Return (X, Y) of the center of cell containing provided text 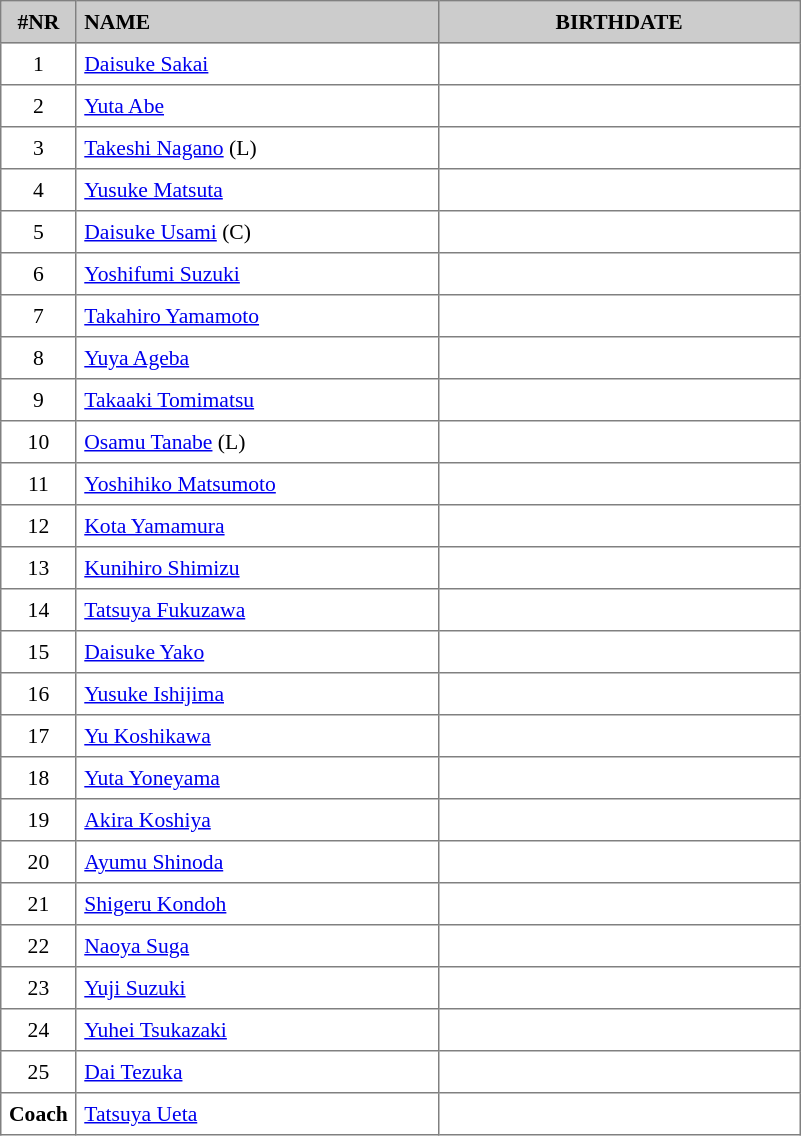
25 (38, 1072)
Yuji Suzuki (257, 988)
Osamu Tanabe (L) (257, 442)
Takahiro Yamamoto (257, 316)
19 (38, 820)
Yu Koshikawa (257, 736)
10 (38, 442)
Shigeru Kondoh (257, 904)
7 (38, 316)
BIRTHDATE (619, 22)
Yoshifumi Suzuki (257, 274)
Daisuke Usami (C) (257, 232)
Dai Tezuka (257, 1072)
12 (38, 526)
2 (38, 106)
Tatsuya Fukuzawa (257, 610)
Takaaki Tomimatsu (257, 400)
17 (38, 736)
5 (38, 232)
20 (38, 862)
Kunihiro Shimizu (257, 568)
Ayumu Shinoda (257, 862)
Yusuke Ishijima (257, 694)
Yusuke Matsuta (257, 190)
Daisuke Yako (257, 652)
Takeshi Nagano (L) (257, 148)
22 (38, 946)
Yuta Abe (257, 106)
Coach (38, 1114)
16 (38, 694)
#NR (38, 22)
24 (38, 1030)
4 (38, 190)
Naoya Suga (257, 946)
21 (38, 904)
13 (38, 568)
Yuya Ageba (257, 358)
Yuta Yoneyama (257, 778)
Yoshihiko Matsumoto (257, 484)
8 (38, 358)
Daisuke Sakai (257, 64)
14 (38, 610)
3 (38, 148)
9 (38, 400)
NAME (257, 22)
15 (38, 652)
18 (38, 778)
Yuhei Tsukazaki (257, 1030)
23 (38, 988)
Kota Yamamura (257, 526)
Tatsuya Ueta (257, 1114)
1 (38, 64)
6 (38, 274)
Akira Koshiya (257, 820)
11 (38, 484)
